Return the [X, Y] coordinate for the center point of the cell that contains the specified text.  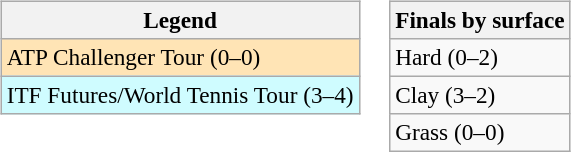
Clay (3–2) [480, 95]
ATP Challenger Tour (0–0) [180, 57]
Grass (0–0) [480, 133]
Hard (0–2) [480, 57]
ITF Futures/World Tennis Tour (3–4) [180, 95]
Legend [180, 20]
Finals by surface [480, 20]
